Return [x, y] of the center of cell containing provided text 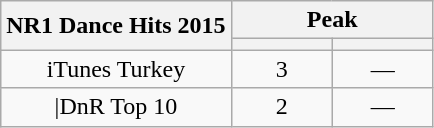
NR1 Dance Hits 2015 [116, 26]
2 [282, 107]
iTunes Turkey [116, 69]
|DnR Top 10 [116, 107]
Peak [332, 20]
3 [282, 69]
